Search for the cell housing the specified text and yield its (X, Y) center coordinate. 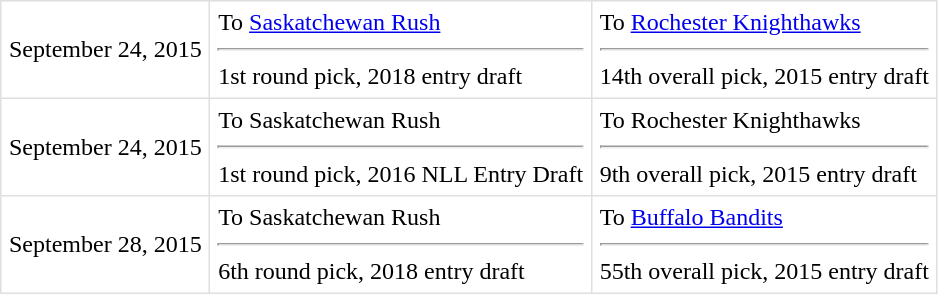
To Buffalo Bandits55th overall pick, 2015 entry draft (764, 245)
To Saskatchewan Rush1st round pick, 2018 entry draft (401, 50)
To Rochester Knighthawks14th overall pick, 2015 entry draft (764, 50)
To Saskatchewan Rush1st round pick, 2016 NLL Entry Draft (401, 147)
To Rochester Knighthawks9th overall pick, 2015 entry draft (764, 147)
To Saskatchewan Rush6th round pick, 2018 entry draft (401, 245)
September 28, 2015 (106, 245)
